Pinpoint the cell where the given text exists, returning its (X, Y) midpoint coordinate. 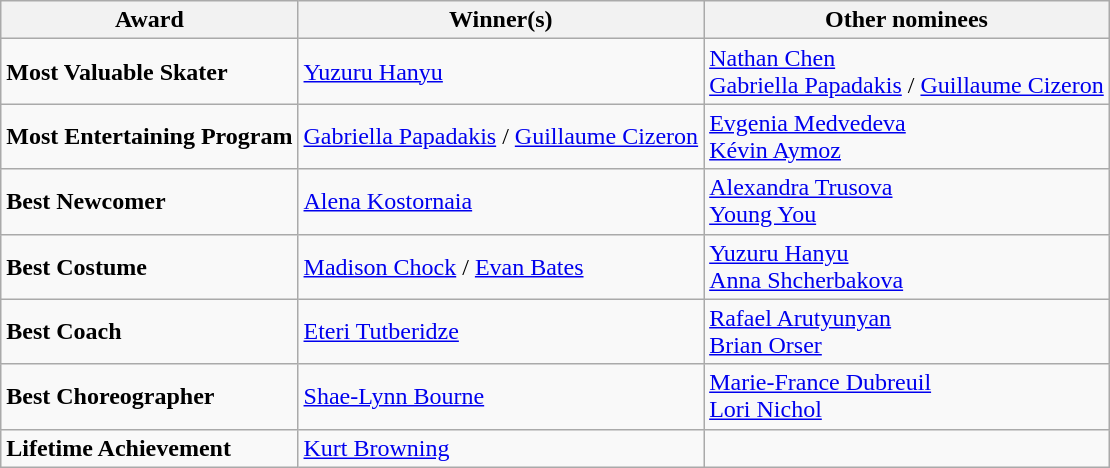
Madison Chock / Evan Bates (501, 266)
Shae-Lynn Bourne (501, 396)
Rafael Arutyunyan Brian Orser (907, 332)
Nathan Chen Gabriella Papadakis / Guillaume Cizeron (907, 72)
Yuzuru Hanyu (501, 72)
Best Coach (150, 332)
Other nominees (907, 20)
Alena Kostornaia (501, 202)
Best Choreographer (150, 396)
Gabriella Papadakis / Guillaume Cizeron (501, 136)
Most Valuable Skater (150, 72)
Most Entertaining Program (150, 136)
Best Newcomer (150, 202)
Yuzuru Hanyu Anna Shcherbakova (907, 266)
Kurt Browning (501, 448)
Evgenia Medvedeva Kévin Aymoz (907, 136)
Alexandra Trusova Young You (907, 202)
Award (150, 20)
Lifetime Achievement (150, 448)
Marie-France Dubreuil Lori Nichol (907, 396)
Best Costume (150, 266)
Eteri Tutberidze (501, 332)
Winner(s) (501, 20)
